Identify which cell holds the provided text, then report its (X, Y) central coordinate. 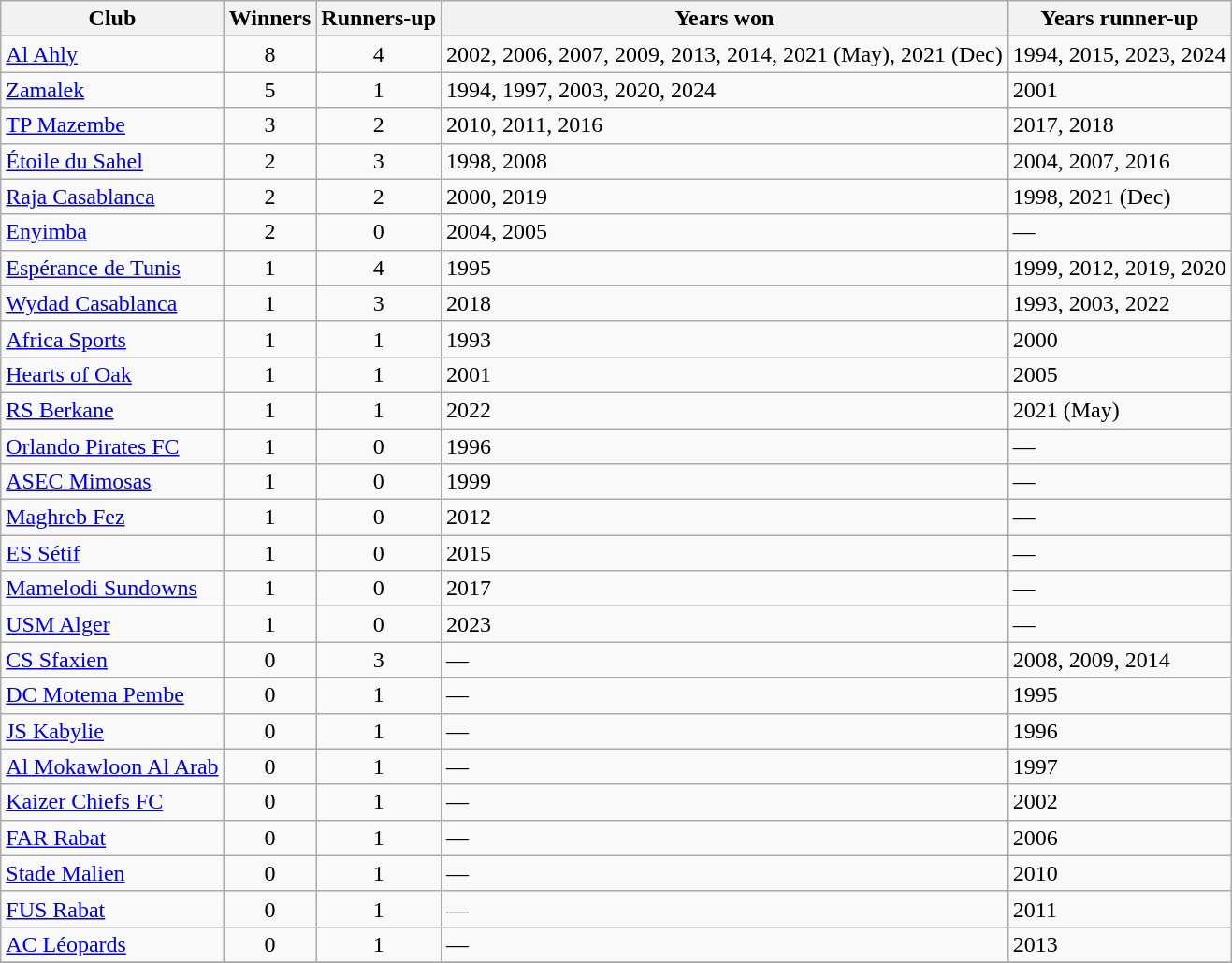
Years runner-up (1119, 19)
Winners (269, 19)
Hearts of Oak (112, 374)
Maghreb Fez (112, 518)
Mamelodi Sundowns (112, 589)
2021 (May) (1119, 410)
CS Sfaxien (112, 660)
Club (112, 19)
2006 (1119, 838)
2010, 2011, 2016 (725, 125)
ASEC Mimosas (112, 482)
2015 (725, 553)
TP Mazembe (112, 125)
Years won (725, 19)
8 (269, 54)
1994, 1997, 2003, 2020, 2024 (725, 90)
1993, 2003, 2022 (1119, 303)
2008, 2009, 2014 (1119, 660)
Stade Malien (112, 873)
1998, 2008 (725, 161)
Raja Casablanca (112, 197)
Kaizer Chiefs FC (112, 802)
FAR Rabat (112, 838)
Wydad Casablanca (112, 303)
2002 (1119, 802)
5 (269, 90)
Al Mokawloon Al Arab (112, 766)
USM Alger (112, 624)
2010 (1119, 873)
2023 (725, 624)
JS Kabylie (112, 731)
Enyimba (112, 232)
2011 (1119, 909)
Orlando Pirates FC (112, 446)
FUS Rabat (112, 909)
1999 (725, 482)
2018 (725, 303)
Étoile du Sahel (112, 161)
AC Léopards (112, 944)
2013 (1119, 944)
2022 (725, 410)
2000, 2019 (725, 197)
RS Berkane (112, 410)
2000 (1119, 339)
DC Motema Pembe (112, 695)
2002, 2006, 2007, 2009, 2013, 2014, 2021 (May), 2021 (Dec) (725, 54)
2004, 2007, 2016 (1119, 161)
Zamalek (112, 90)
2012 (725, 518)
2005 (1119, 374)
2017 (725, 589)
2017, 2018 (1119, 125)
1999, 2012, 2019, 2020 (1119, 268)
ES Sétif (112, 553)
Africa Sports (112, 339)
Al Ahly (112, 54)
Runners-up (379, 19)
1997 (1119, 766)
1998, 2021 (Dec) (1119, 197)
Espérance de Tunis (112, 268)
1993 (725, 339)
1994, 2015, 2023, 2024 (1119, 54)
2004, 2005 (725, 232)
